From the cell containing the given text, extract its center point as [x, y] coordinate. 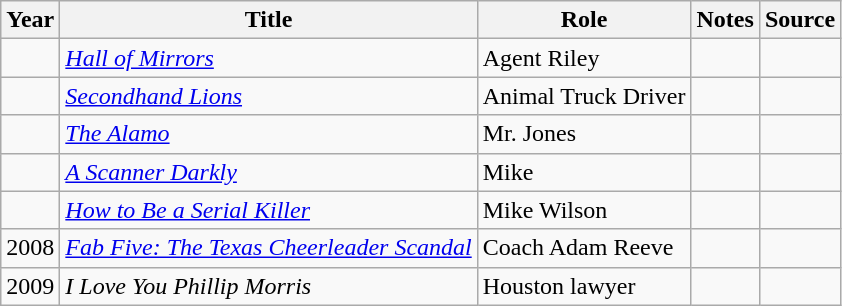
Mr. Jones [584, 134]
Title [268, 20]
The Alamo [268, 134]
2009 [30, 286]
Houston lawyer [584, 286]
Agent Riley [584, 58]
Role [584, 20]
Source [800, 20]
Secondhand Lions [268, 96]
A Scanner Darkly [268, 172]
Mike [584, 172]
Mike Wilson [584, 210]
2008 [30, 248]
Hall of Mirrors [268, 58]
Year [30, 20]
How to Be a Serial Killer [268, 210]
Notes [725, 20]
Fab Five: The Texas Cheerleader Scandal [268, 248]
I Love You Phillip Morris [268, 286]
Coach Adam Reeve [584, 248]
Animal Truck Driver [584, 96]
